Find where the given text appears and provide that cell's center as [X, Y] coordinate. 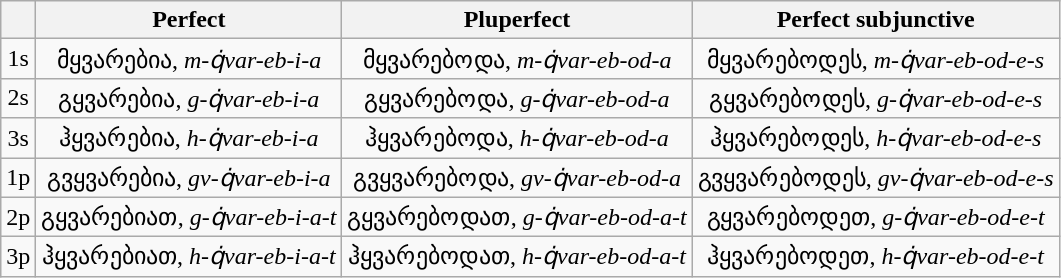
ჰყვარებიათ, h-q̇var-eb-i-a-t [189, 257]
გყვარებიათ, g-q̇var-eb-i-a-t [189, 217]
ჰყვარებოდა, h-q̇var-eb-od-a [517, 138]
Perfect subjunctive [876, 20]
გყვარებოდეთ, g-q̇var-eb-od-e-t [876, 217]
Pluperfect [517, 20]
ჰყვარებოდეს, h-q̇var-eb-od-e-s [876, 138]
გყვარებოდა, g-q̇var-eb-od-a [517, 98]
2p [18, 217]
მყვარებოდა, m-q̇var-eb-od-a [517, 59]
ჰყვარებოდეთ, h-q̇var-eb-od-e-t [876, 257]
3p [18, 257]
1p [18, 178]
გყვარებოდათ, g-q̇var-eb-od-a-t [517, 217]
გყვარებია, g-q̇var-eb-i-a [189, 98]
1s [18, 59]
Perfect [189, 20]
მყვარებია, m-q̇var-eb-i-a [189, 59]
ჰყვარებია, h-q̇var-eb-i-a [189, 138]
გვყვარებოდეს, gv-q̇var-eb-od-e-s [876, 178]
გყვარებოდეს, g-q̇var-eb-od-e-s [876, 98]
2s [18, 98]
გვყვარებია, gv-q̇var-eb-i-a [189, 178]
გვყვარებოდა, gv-q̇var-eb-od-a [517, 178]
მყვარებოდეს, m-q̇var-eb-od-e-s [876, 59]
3s [18, 138]
ჰყვარებოდათ, h-q̇var-eb-od-a-t [517, 257]
